Scan for the cell matching the given text and deliver its (X, Y) coordinate at center. 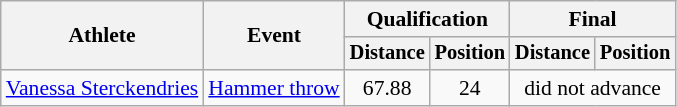
Vanessa Sterckendries (102, 88)
Hammer throw (274, 88)
Qualification (428, 19)
Athlete (102, 36)
did not advance (592, 88)
67.88 (388, 88)
24 (470, 88)
Event (274, 36)
Final (592, 19)
